Output the (x, y) coordinate of the center of the cell containing the given text.  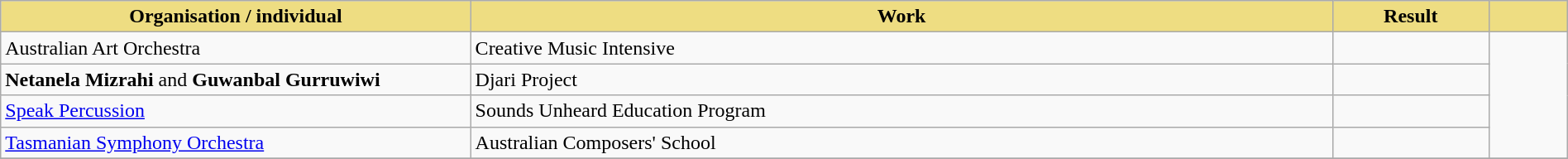
Speak Percussion (236, 111)
Result (1411, 17)
Australian Composers' School (901, 142)
Sounds Unheard Education Program (901, 111)
Work (901, 17)
Tasmanian Symphony Orchestra (236, 142)
Creative Music Intensive (901, 48)
Australian Art Orchestra (236, 48)
Djari Project (901, 79)
Organisation / individual (236, 17)
Netanela Mizrahi and Guwanbal Gurruwiwi (236, 79)
